Return the (x, y) coordinate for the center point of the cell that contains the specified text.  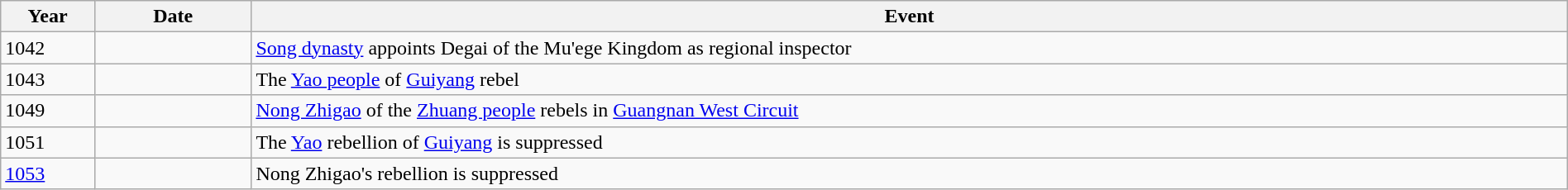
1051 (48, 142)
The Yao people of Guiyang rebel (910, 79)
Song dynasty appoints Degai of the Mu'ege Kingdom as regional inspector (910, 48)
1042 (48, 48)
1043 (48, 79)
1049 (48, 111)
Nong Zhigao's rebellion is suppressed (910, 173)
1053 (48, 173)
Nong Zhigao of the Zhuang people rebels in Guangnan West Circuit (910, 111)
Event (910, 17)
Date (172, 17)
The Yao rebellion of Guiyang is suppressed (910, 142)
Year (48, 17)
